Find where the given text appears and provide that cell's center as [X, Y] coordinate. 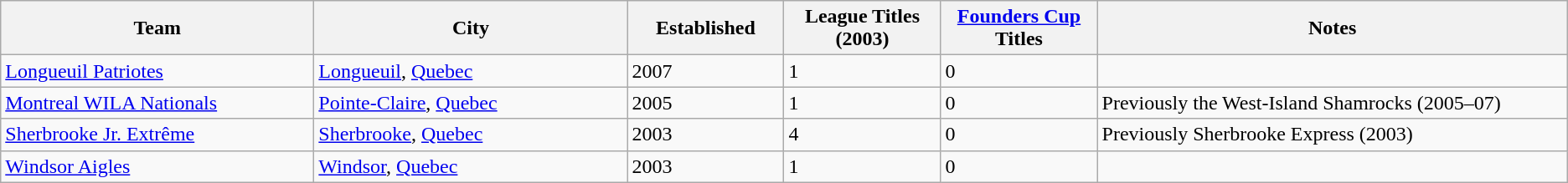
Windsor Aigles [157, 166]
City [471, 28]
2005 [705, 103]
Team [157, 28]
Notes [1332, 28]
Founders Cup Titles [1019, 28]
Established [705, 28]
Previously Sherbrooke Express (2003) [1332, 135]
Previously the West-Island Shamrocks (2005–07) [1332, 103]
Longueuil Patriotes [157, 71]
Longueuil, Quebec [471, 71]
Sherbrooke Jr. Extrême [157, 135]
League Titles (2003) [863, 28]
Montreal WILA Nationals [157, 103]
Sherbrooke, Quebec [471, 135]
4 [863, 135]
Pointe-Claire, Quebec [471, 103]
2007 [705, 71]
Windsor, Quebec [471, 166]
